Pinpoint the cell where the given text exists, returning its [X, Y] midpoint coordinate. 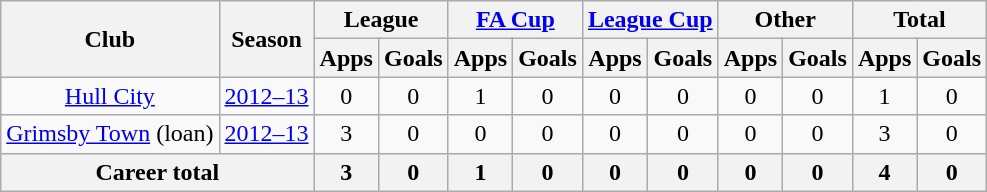
Season [266, 39]
FA Cup [515, 20]
Hull City [110, 96]
Total [919, 20]
Career total [158, 172]
Grimsby Town (loan) [110, 134]
Club [110, 39]
Other [785, 20]
League Cup [650, 20]
League [381, 20]
4 [884, 172]
